Locate the cell with the specified text and output its (X, Y) center coordinate. 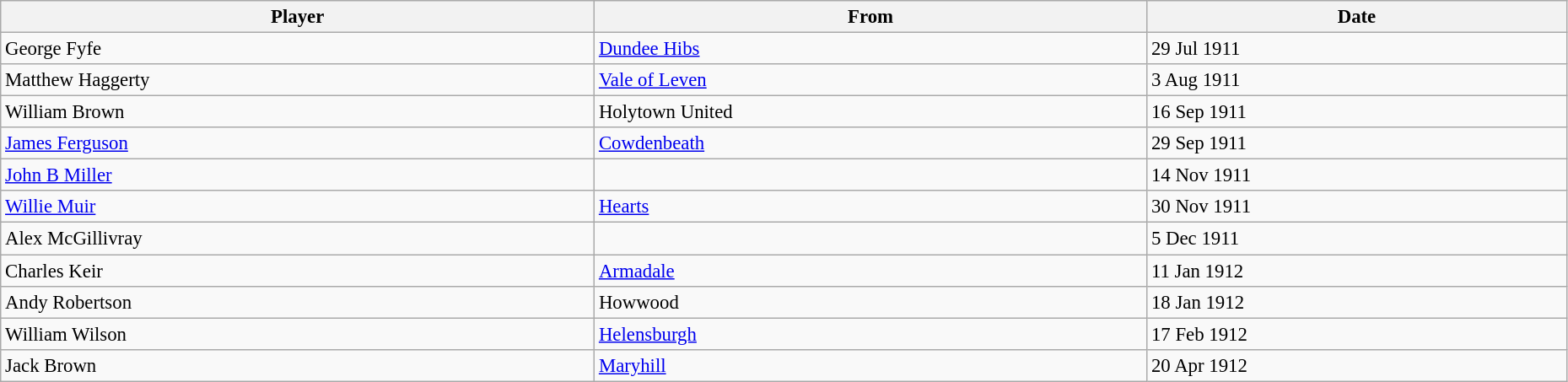
Dundee Hibs (870, 49)
Helensburgh (870, 334)
George Fyfe (298, 49)
18 Jan 1912 (1357, 302)
5 Dec 1911 (1357, 239)
Willie Muir (298, 207)
Hearts (870, 207)
Howwood (870, 302)
Maryhill (870, 365)
3 Aug 1911 (1357, 80)
Armadale (870, 271)
William Brown (298, 112)
Andy Robertson (298, 302)
William Wilson (298, 334)
From (870, 17)
Jack Brown (298, 365)
Cowdenbeath (870, 143)
30 Nov 1911 (1357, 207)
John B Miller (298, 175)
Holytown United (870, 112)
Alex McGillivray (298, 239)
16 Sep 1911 (1357, 112)
29 Jul 1911 (1357, 49)
Matthew Haggerty (298, 80)
17 Feb 1912 (1357, 334)
Player (298, 17)
Vale of Leven (870, 80)
James Ferguson (298, 143)
29 Sep 1911 (1357, 143)
Charles Keir (298, 271)
Date (1357, 17)
20 Apr 1912 (1357, 365)
11 Jan 1912 (1357, 271)
14 Nov 1911 (1357, 175)
